Provide the (x, y) coordinate of the cell's center where the given text is located.  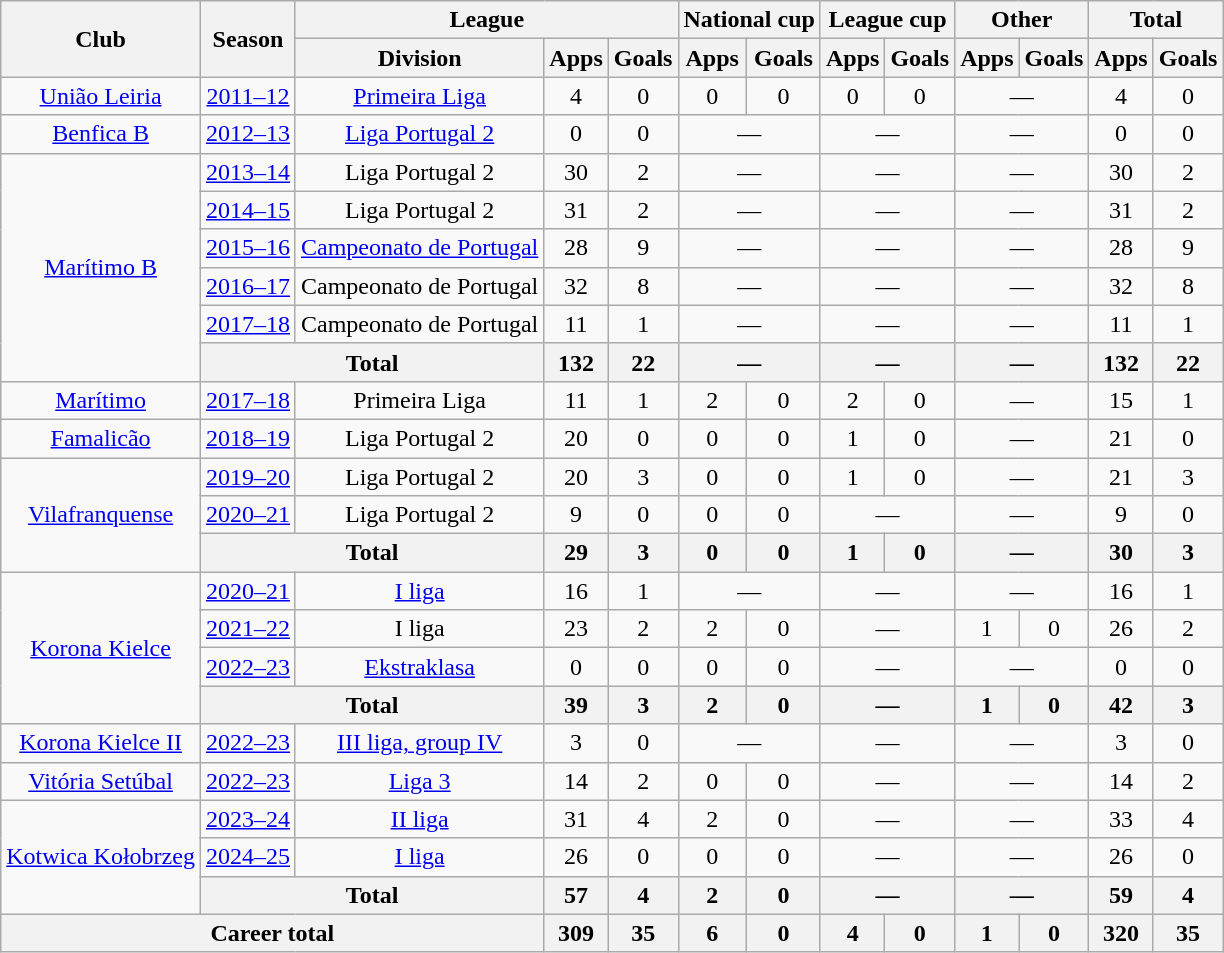
6 (712, 933)
League (486, 20)
Division (419, 58)
Famalicão (101, 438)
Vilafranquense (101, 515)
Other (1022, 20)
2014–15 (248, 210)
2019–20 (248, 477)
Korona Kielce II (101, 743)
2013–14 (248, 172)
29 (576, 553)
23 (576, 629)
Liga 3 (419, 781)
Ekstraklasa (419, 667)
Korona Kielce (101, 648)
Career total (272, 933)
2018–19 (248, 438)
2012–13 (248, 134)
Marítimo (101, 400)
42 (1121, 705)
320 (1121, 933)
2016–17 (248, 286)
309 (576, 933)
União Leiria (101, 96)
39 (576, 705)
Vitória Setúbal (101, 781)
57 (576, 895)
Kotwica Kołobrzeg (101, 857)
Club (101, 39)
II liga (419, 819)
2021–22 (248, 629)
Benfica B (101, 134)
2024–25 (248, 857)
League cup (887, 20)
59 (1121, 895)
2023–24 (248, 819)
33 (1121, 819)
2015–16 (248, 248)
National cup (749, 20)
Marítimo B (101, 267)
III liga, group IV (419, 743)
15 (1121, 400)
2011–12 (248, 96)
Season (248, 39)
